Extract the [x, y] coordinate from the center of the cell holding the provided text.  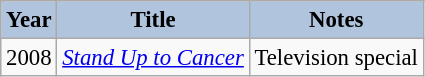
2008 [29, 58]
Stand Up to Cancer [153, 58]
Television special [336, 58]
Title [153, 20]
Notes [336, 20]
Year [29, 20]
